Scan for the cell matching the given text and deliver its [x, y] coordinate at center. 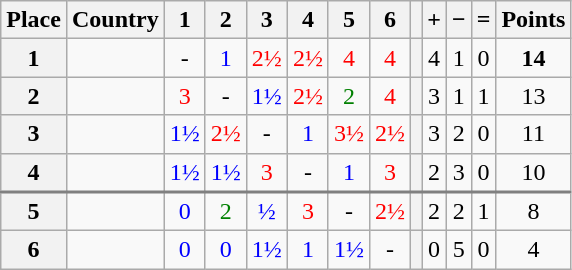
Country [115, 20]
10 [534, 172]
− [458, 20]
Points [534, 20]
14 [534, 58]
+ [434, 20]
8 [534, 212]
11 [534, 134]
= [484, 20]
3½ [348, 134]
13 [534, 96]
½ [266, 212]
Place [34, 20]
